Detect which cell encompasses the target text, then output its (x, y) center coordinate. 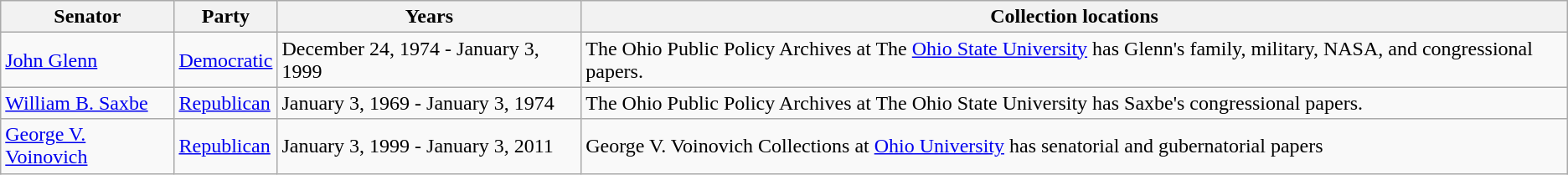
The Ohio Public Policy Archives at The Ohio State University has Saxbe's congressional papers. (1075, 103)
Collection locations (1075, 17)
George V. Voinovich Collections at Ohio University has senatorial and gubernatorial papers (1075, 146)
George V. Voinovich (87, 146)
December 24, 1974 - January 3, 1999 (429, 60)
Democratic (226, 60)
Party (226, 17)
William B. Saxbe (87, 103)
January 3, 1969 - January 3, 1974 (429, 103)
January 3, 1999 - January 3, 2011 (429, 146)
John Glenn (87, 60)
The Ohio Public Policy Archives at The Ohio State University has Glenn's family, military, NASA, and congressional papers. (1075, 60)
Years (429, 17)
Senator (87, 17)
